Capture the cell that displays the provided text and extract its [X, Y] central coordinate. 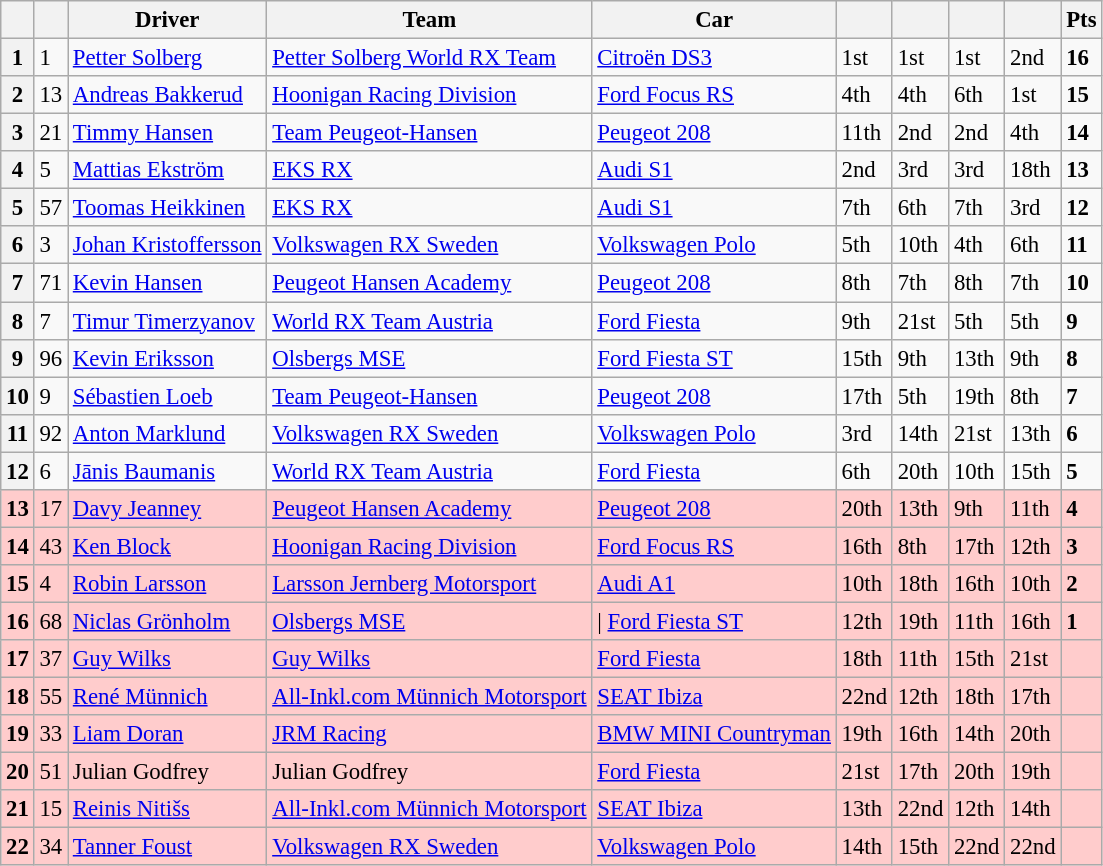
22 [18, 847]
René Münnich [168, 697]
Robin Larsson [168, 584]
Ford Fiesta ST [714, 358]
20 [18, 772]
Kevin Eriksson [168, 358]
Citroën DS3 [714, 58]
| Ford Fiesta ST [714, 621]
18 [18, 697]
Timur Timerzyanov [168, 321]
Anton Marklund [168, 433]
Timmy Hansen [168, 133]
Petter Solberg World RX Team [430, 58]
55 [50, 697]
Davy Jeanney [168, 509]
71 [50, 283]
Mattias Ekström [168, 170]
Liam Doran [168, 734]
92 [50, 433]
Sébastien Loeb [168, 396]
34 [50, 847]
37 [50, 659]
Team [430, 20]
JRM Racing [430, 734]
Johan Kristoffersson [168, 245]
43 [50, 546]
Car [714, 20]
Kevin Hansen [168, 283]
Toomas Heikkinen [168, 208]
19 [18, 734]
Andreas Bakkerud [168, 95]
68 [50, 621]
57 [50, 208]
Reinis Nitišs [168, 809]
BMW MINI Countryman [714, 734]
Niclas Grönholm [168, 621]
Pts [1082, 20]
Petter Solberg [168, 58]
33 [50, 734]
Larsson Jernberg Motorsport [430, 584]
Ken Block [168, 546]
96 [50, 358]
Tanner Foust [168, 847]
Audi A1 [714, 584]
Jānis Baumanis [168, 471]
Driver [168, 20]
51 [50, 772]
